Locate the cell with the specified text and output its [X, Y] center coordinate. 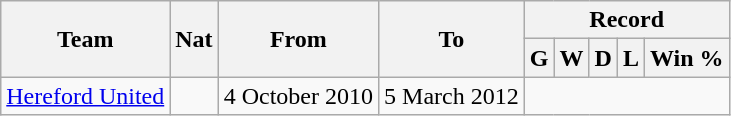
4 October 2010 [298, 96]
Team [86, 39]
From [298, 39]
Win % [688, 58]
To [452, 39]
D [603, 58]
5 March 2012 [452, 96]
Nat [194, 39]
Record [626, 20]
L [630, 58]
G [539, 58]
Hereford United [86, 96]
W [572, 58]
